Extract the [X, Y] coordinate from the center of the cell holding the provided text.  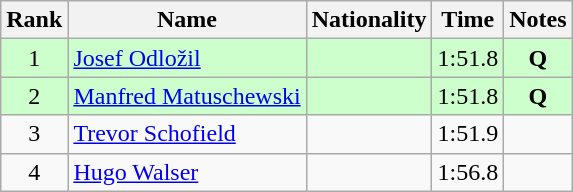
Trevor Schofield [187, 134]
1:56.8 [468, 172]
4 [34, 172]
Rank [34, 20]
1 [34, 58]
3 [34, 134]
Josef Odložil [187, 58]
Manfred Matuschewski [187, 96]
1:51.9 [468, 134]
2 [34, 96]
Notes [538, 20]
Time [468, 20]
Nationality [369, 20]
Hugo Walser [187, 172]
Name [187, 20]
